Locate the cell with the specified text and output its [X, Y] center coordinate. 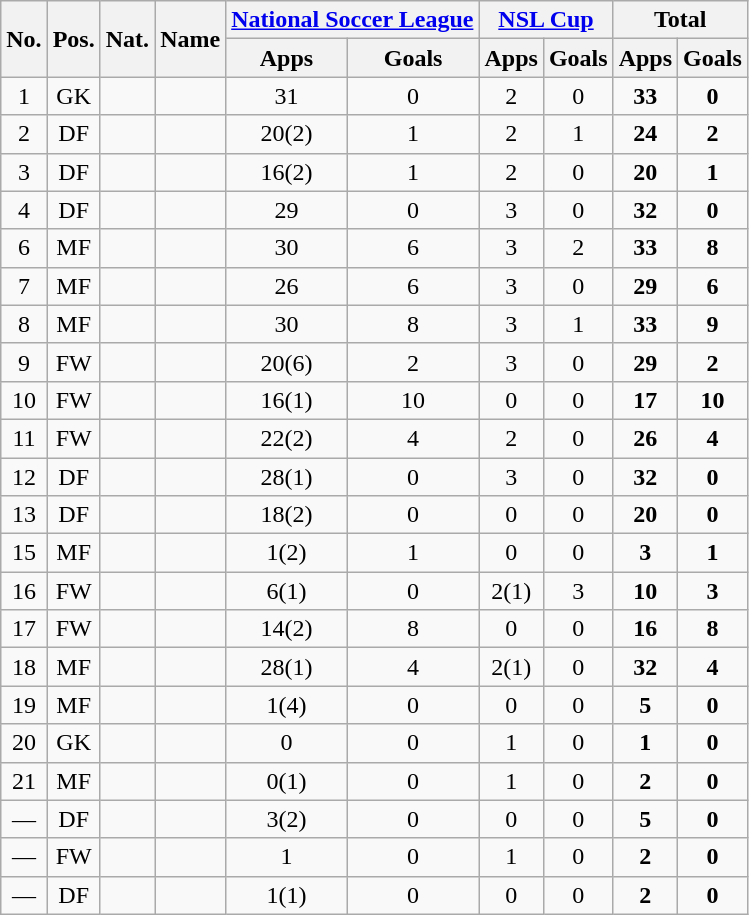
0(1) [287, 781]
3(2) [287, 819]
1(4) [287, 705]
12 [24, 477]
19 [24, 705]
1(1) [287, 895]
No. [24, 39]
16(2) [287, 172]
15 [24, 553]
Pos. [74, 39]
National Soccer League [352, 20]
6(1) [287, 591]
NSL Cup [546, 20]
21 [24, 781]
Nat. [127, 39]
20(2) [287, 134]
31 [287, 96]
1(2) [287, 553]
Total [680, 20]
24 [645, 134]
22(2) [287, 438]
13 [24, 515]
16(1) [287, 400]
18 [24, 667]
Name [190, 39]
14(2) [287, 629]
18(2) [287, 515]
11 [24, 438]
7 [24, 286]
20(6) [287, 362]
